Extract the (x, y) coordinate from the center of the cell holding the provided text.  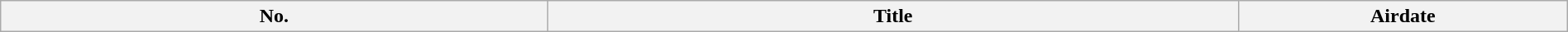
Title (893, 16)
Airdate (1403, 16)
No. (275, 16)
